Extract the (X, Y) coordinate from the center of the cell holding the provided text.  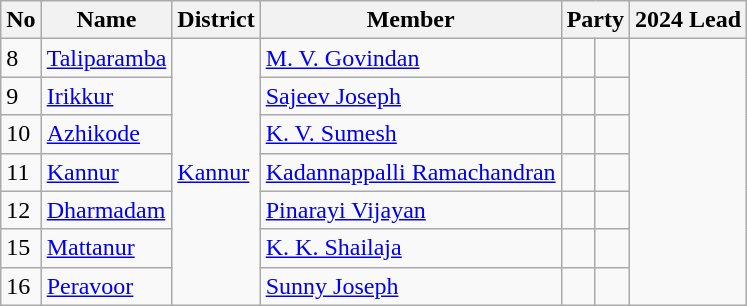
11 (21, 172)
Dharmadam (106, 210)
Sajeev Joseph (410, 96)
District (216, 20)
K. V. Sumesh (410, 134)
Name (106, 20)
M. V. Govindan (410, 58)
Taliparamba (106, 58)
2024 Lead (688, 20)
16 (21, 286)
Kadannappalli Ramachandran (410, 172)
Peravoor (106, 286)
Party (595, 20)
9 (21, 96)
Irikkur (106, 96)
Member (410, 20)
No (21, 20)
Azhikode (106, 134)
Sunny Joseph (410, 286)
8 (21, 58)
12 (21, 210)
K. K. Shailaja (410, 248)
Pinarayi Vijayan (410, 210)
Mattanur (106, 248)
15 (21, 248)
10 (21, 134)
